Extract the [x, y] coordinate from the center of the cell holding the provided text.  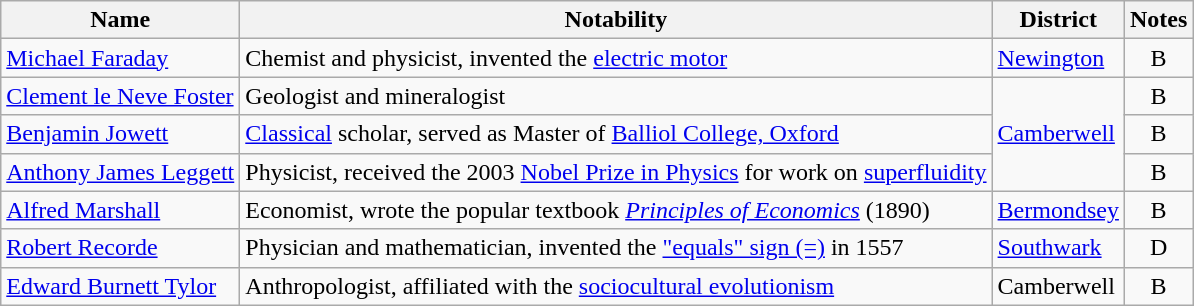
D [1158, 248]
District [1058, 20]
Anthony James Leggett [120, 172]
Geologist and mineralogist [616, 96]
Newington [1058, 58]
Name [120, 20]
Alfred Marshall [120, 210]
Physicist, received the 2003 Nobel Prize in Physics for work on superfluidity [616, 172]
Classical scholar, served as Master of Balliol College, Oxford [616, 134]
Clement le Neve Foster [120, 96]
Economist, wrote the popular textbook Principles of Economics (1890) [616, 210]
Robert Recorde [120, 248]
Bermondsey [1058, 210]
Benjamin Jowett [120, 134]
Chemist and physicist, invented the electric motor [616, 58]
Anthropologist, affiliated with the sociocultural evolutionism [616, 286]
Notability [616, 20]
Physician and mathematician, invented the "equals" sign (=) in 1557 [616, 248]
Notes [1158, 20]
Edward Burnett Tylor [120, 286]
Michael Faraday [120, 58]
Southwark [1058, 248]
